Pinpoint the cell where the given text exists, returning its (x, y) midpoint coordinate. 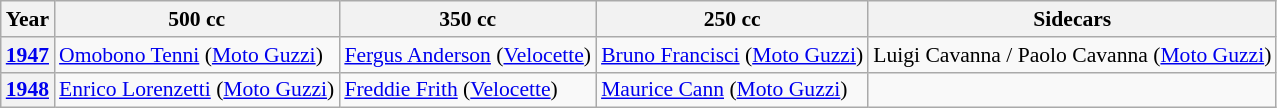
1948 (28, 90)
350 cc (468, 19)
Maurice Cann (Moto Guzzi) (732, 90)
Omobono Tenni (Moto Guzzi) (196, 55)
500 cc (196, 19)
Year (28, 19)
Enrico Lorenzetti (Moto Guzzi) (196, 90)
Fergus Anderson (Velocette) (468, 55)
Bruno Francisci (Moto Guzzi) (732, 55)
Sidecars (1072, 19)
Luigi Cavanna / Paolo Cavanna (Moto Guzzi) (1072, 55)
250 cc (732, 19)
1947 (28, 55)
Freddie Frith (Velocette) (468, 90)
